Identify which cell holds the provided text, then report its [X, Y] central coordinate. 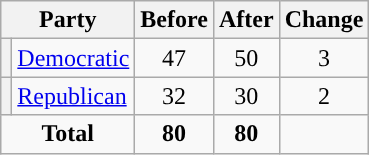
Republican [74, 96]
30 [246, 96]
50 [246, 58]
Change [324, 20]
3 [324, 58]
Total [68, 134]
After [246, 20]
Democratic [74, 58]
Party [68, 20]
2 [324, 96]
32 [174, 96]
Before [174, 20]
47 [174, 58]
